Extract the [X, Y] coordinate from the center of the cell holding the provided text.  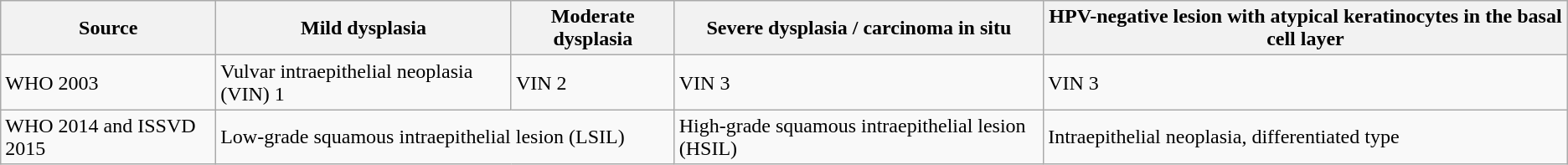
Moderate dysplasia [593, 28]
Intraepithelial neoplasia, differentiated type [1306, 137]
Low-grade squamous intraepithelial lesion (LSIL) [446, 137]
WHO 2003 [109, 82]
WHO 2014 and ISSVD 2015 [109, 137]
VIN 2 [593, 82]
Vulvar intraepithelial neoplasia (VIN) 1 [364, 82]
Mild dysplasia [364, 28]
High-grade squamous intraepithelial lesion (HSIL) [859, 137]
Source [109, 28]
HPV-negative lesion with atypical keratinocytes in the basal cell layer [1306, 28]
Severe dysplasia / carcinoma in situ [859, 28]
